Return (x, y) of the center of cell containing provided text 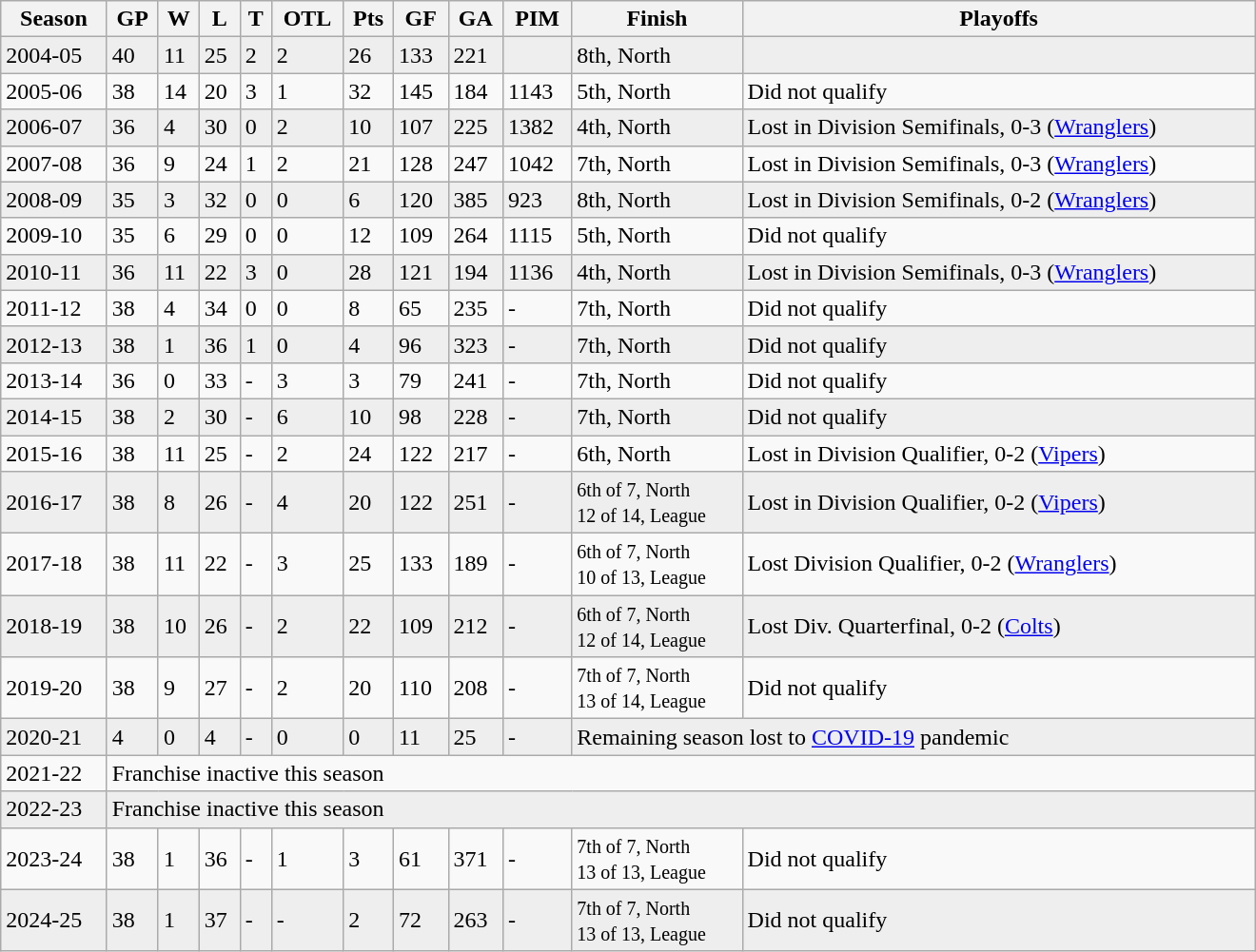
2013-14 (53, 380)
371 (476, 858)
208 (476, 689)
GA (476, 19)
241 (476, 380)
212 (476, 626)
251 (476, 502)
Pts (369, 19)
235 (476, 308)
61 (421, 858)
40 (132, 55)
37 (219, 921)
GF (421, 19)
98 (421, 417)
1115 (538, 236)
323 (476, 344)
Finish (657, 19)
1382 (538, 127)
34 (219, 308)
2020-21 (53, 737)
28 (369, 272)
2008-09 (53, 200)
385 (476, 200)
2010-11 (53, 272)
W (179, 19)
121 (421, 272)
6th, North (657, 454)
2021-22 (53, 773)
189 (476, 565)
GP (132, 19)
120 (421, 200)
65 (421, 308)
1042 (538, 164)
Lost Division Qualifier, 0-2 (Wranglers) (999, 565)
L (219, 19)
128 (421, 164)
T (255, 19)
Remaining season lost to COVID-19 pandemic (913, 737)
2024-25 (53, 921)
12 (369, 236)
2016-17 (53, 502)
Season (53, 19)
21 (369, 164)
7th of 7, North13 of 14, League (657, 689)
228 (476, 417)
2004-05 (53, 55)
923 (538, 200)
2015-16 (53, 454)
72 (421, 921)
110 (421, 689)
2012-13 (53, 344)
33 (219, 380)
29 (219, 236)
247 (476, 164)
6th of 7, North10 of 13, League (657, 565)
217 (476, 454)
2022-23 (53, 809)
2011-12 (53, 308)
PIM (538, 19)
225 (476, 127)
2018-19 (53, 626)
79 (421, 380)
Playoffs (999, 19)
1143 (538, 91)
107 (421, 127)
145 (421, 91)
2019-20 (53, 689)
194 (476, 272)
OTL (307, 19)
264 (476, 236)
2006-07 (53, 127)
2007-08 (53, 164)
14 (179, 91)
2009-10 (53, 236)
Lost in Division Semifinals, 0-2 (Wranglers) (999, 200)
2014-15 (53, 417)
221 (476, 55)
1136 (538, 272)
2005-06 (53, 91)
184 (476, 91)
2023-24 (53, 858)
96 (421, 344)
263 (476, 921)
Lost Div. Quarterfinal, 0-2 (Colts) (999, 626)
27 (219, 689)
2017-18 (53, 565)
